Detect which cell encompasses the target text, then output its [x, y] center coordinate. 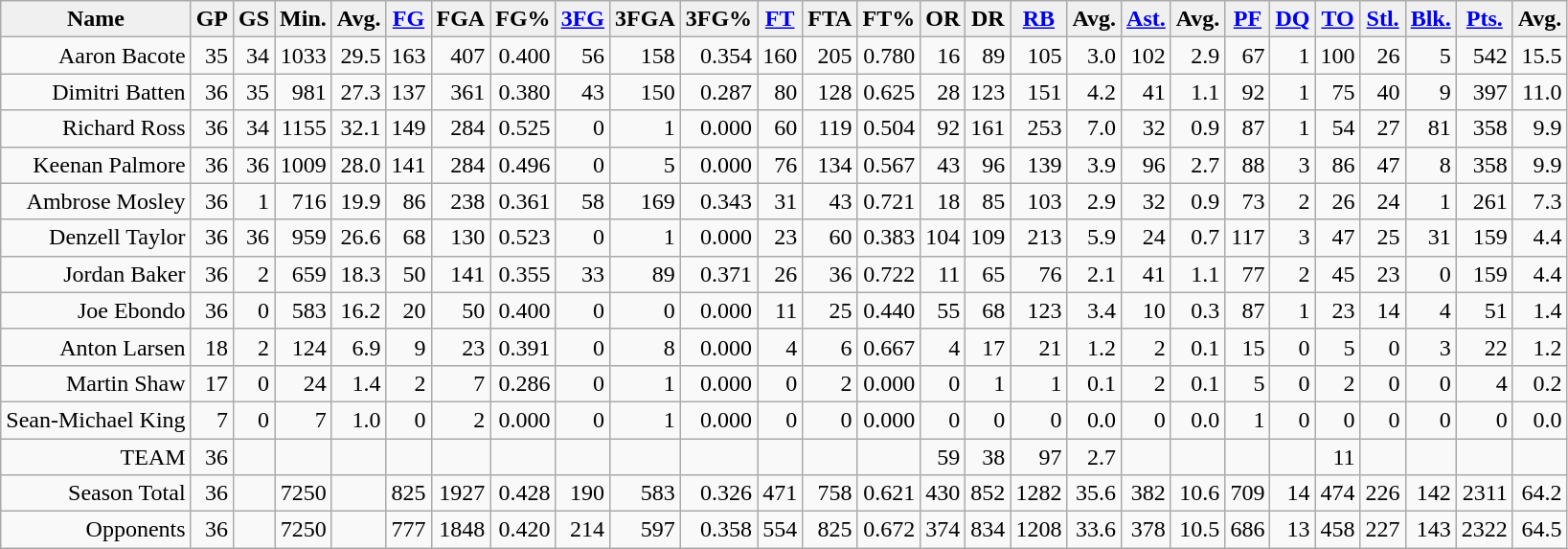
3.0 [1094, 56]
45 [1337, 274]
15.5 [1540, 56]
0.358 [718, 530]
Name [96, 19]
0.672 [889, 530]
35.6 [1094, 493]
139 [1038, 165]
Blk. [1431, 19]
2.1 [1094, 274]
FTA [829, 19]
75 [1337, 92]
18.3 [358, 274]
Ambrose Mosley [96, 201]
852 [989, 493]
959 [304, 238]
GP [212, 19]
709 [1247, 493]
261 [1485, 201]
73 [1247, 201]
Martin Shaw [96, 383]
0.722 [889, 274]
32.1 [358, 128]
0.383 [889, 238]
0.391 [523, 347]
88 [1247, 165]
128 [829, 92]
117 [1247, 238]
Season Total [96, 493]
26.6 [358, 238]
54 [1337, 128]
58 [582, 201]
GS [253, 19]
3.4 [1094, 310]
FG% [523, 19]
1208 [1038, 530]
659 [304, 274]
77 [1247, 274]
758 [829, 493]
FT [780, 19]
FGA [461, 19]
226 [1383, 493]
3FG% [718, 19]
163 [408, 56]
151 [1038, 92]
430 [943, 493]
686 [1247, 530]
213 [1038, 238]
161 [989, 128]
0.326 [718, 493]
777 [408, 530]
143 [1431, 530]
59 [943, 457]
Sean-Michael King [96, 420]
28 [943, 92]
19.9 [358, 201]
64.2 [1540, 493]
1927 [461, 493]
0.2 [1540, 383]
0.440 [889, 310]
100 [1337, 56]
0.625 [889, 92]
FG [408, 19]
56 [582, 56]
0.287 [718, 92]
40 [1383, 92]
1033 [304, 56]
160 [780, 56]
Stl. [1383, 19]
3FGA [646, 19]
6.9 [358, 347]
20 [408, 310]
407 [461, 56]
33.6 [1094, 530]
0.286 [523, 383]
382 [1147, 493]
Pts. [1485, 19]
0.343 [718, 201]
0.567 [889, 165]
Richard Ross [96, 128]
Aaron Bacote [96, 56]
27 [1383, 128]
214 [582, 530]
51 [1485, 310]
109 [989, 238]
554 [780, 530]
1.0 [358, 420]
10.5 [1197, 530]
4.2 [1094, 92]
1848 [461, 530]
0.504 [889, 128]
Min. [304, 19]
65 [989, 274]
0.621 [889, 493]
0.3 [1197, 310]
3.9 [1094, 165]
11.0 [1540, 92]
85 [989, 201]
Ast. [1147, 19]
981 [304, 92]
38 [989, 457]
361 [461, 92]
7.0 [1094, 128]
33 [582, 274]
0.371 [718, 274]
227 [1383, 530]
15 [1247, 347]
137 [408, 92]
124 [304, 347]
104 [943, 238]
RB [1038, 19]
0.496 [523, 165]
Dimitri Batten [96, 92]
0.355 [523, 274]
Anton Larsen [96, 347]
67 [1247, 56]
1155 [304, 128]
2311 [1485, 493]
16.2 [358, 310]
142 [1431, 493]
253 [1038, 128]
130 [461, 238]
238 [461, 201]
3FG [582, 19]
474 [1337, 493]
0.780 [889, 56]
TEAM [96, 457]
Opponents [96, 530]
5.9 [1094, 238]
TO [1337, 19]
0.361 [523, 201]
158 [646, 56]
0.667 [889, 347]
2322 [1485, 530]
102 [1147, 56]
0.721 [889, 201]
0.7 [1197, 238]
397 [1485, 92]
134 [829, 165]
10.6 [1197, 493]
1282 [1038, 493]
0.428 [523, 493]
DQ [1293, 19]
542 [1485, 56]
OR [943, 19]
0.354 [718, 56]
97 [1038, 457]
150 [646, 92]
597 [646, 530]
834 [989, 530]
0.380 [523, 92]
103 [1038, 201]
0.523 [523, 238]
64.5 [1540, 530]
716 [304, 201]
149 [408, 128]
205 [829, 56]
10 [1147, 310]
FT% [889, 19]
169 [646, 201]
190 [582, 493]
119 [829, 128]
81 [1431, 128]
Jordan Baker [96, 274]
28.0 [358, 165]
Denzell Taylor [96, 238]
DR [989, 19]
105 [1038, 56]
0.420 [523, 530]
6 [829, 347]
Keenan Palmore [96, 165]
471 [780, 493]
29.5 [358, 56]
458 [1337, 530]
1009 [304, 165]
0.525 [523, 128]
16 [943, 56]
378 [1147, 530]
374 [943, 530]
80 [780, 92]
21 [1038, 347]
22 [1485, 347]
7.3 [1540, 201]
13 [1293, 530]
Joe Ebondo [96, 310]
27.3 [358, 92]
55 [943, 310]
PF [1247, 19]
